Find where the given text appears and provide that cell's center as [x, y] coordinate. 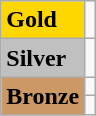
Silver [43, 58]
Bronze [43, 96]
Gold [43, 20]
